From the cell containing the given text, extract its center point as [x, y] coordinate. 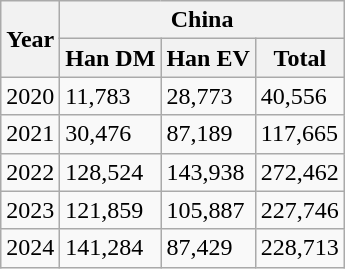
272,462 [300, 172]
Year [30, 39]
40,556 [300, 96]
2021 [30, 134]
2020 [30, 96]
11,783 [110, 96]
Total [300, 58]
117,665 [300, 134]
87,429 [208, 248]
227,746 [300, 210]
105,887 [208, 210]
121,859 [110, 210]
China [202, 20]
228,713 [300, 248]
30,476 [110, 134]
2024 [30, 248]
28,773 [208, 96]
Han DM [110, 58]
Han EV [208, 58]
128,524 [110, 172]
2023 [30, 210]
141,284 [110, 248]
143,938 [208, 172]
2022 [30, 172]
87,189 [208, 134]
